Capture the cell that displays the provided text and extract its [x, y] central coordinate. 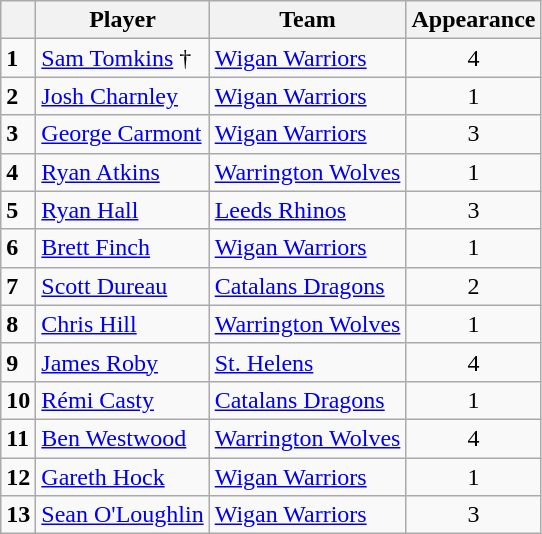
Ryan Hall [122, 210]
Gareth Hock [122, 477]
George Carmont [122, 134]
Sean O'Loughlin [122, 515]
Ben Westwood [122, 438]
6 [18, 248]
Brett Finch [122, 248]
Player [122, 20]
Josh Charnley [122, 96]
St. Helens [308, 362]
13 [18, 515]
Sam Tomkins † [122, 58]
12 [18, 477]
James Roby [122, 362]
10 [18, 400]
Ryan Atkins [122, 172]
11 [18, 438]
5 [18, 210]
9 [18, 362]
8 [18, 324]
Team [308, 20]
Appearance [474, 20]
Rémi Casty [122, 400]
7 [18, 286]
Leeds Rhinos [308, 210]
Chris Hill [122, 324]
Scott Dureau [122, 286]
